Output the [x, y] coordinate of the center of the cell containing the given text.  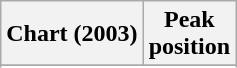
Chart (2003) [72, 34]
Peakposition [189, 34]
